Provide the [x, y] coordinate of the cell's center where the given text is located.  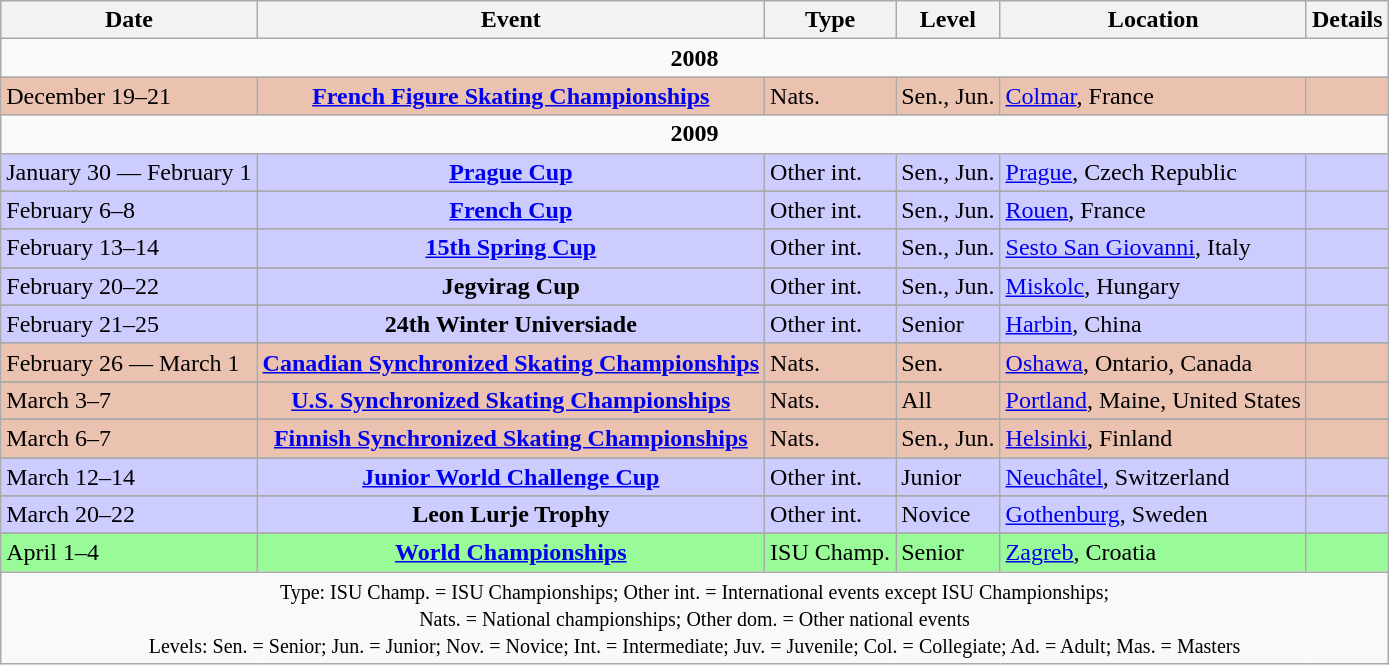
Oshawa, Ontario, Canada [1153, 362]
Sesto San Giovanni, Italy [1153, 248]
February 20–22 [129, 286]
French Cup [510, 210]
February 26 — March 1 [129, 362]
Junior World Challenge Cup [510, 477]
Prague, Czech Republic [1153, 172]
February 6–8 [129, 210]
U.S. Synchronized Skating Championships [510, 400]
February 13–14 [129, 248]
Date [129, 20]
ISU Champ. [830, 553]
Miskolc, Hungary [1153, 286]
March 6–7 [129, 438]
French Figure Skating Championships [510, 96]
March 3–7 [129, 400]
Jegvirag Cup [510, 286]
Details [1347, 20]
Event [510, 20]
December 19–21 [129, 96]
January 30 — February 1 [129, 172]
Junior [948, 477]
Sen. [948, 362]
2009 [694, 134]
Finnish Synchronized Skating Championships [510, 438]
Helsinki, Finland [1153, 438]
Portland, Maine, United States [1153, 400]
February 21–25 [129, 324]
Colmar, France [1153, 96]
Location [1153, 20]
Gothenburg, Sweden [1153, 515]
Level [948, 20]
World Championships [510, 553]
Harbin, China [1153, 324]
Type [830, 20]
24th Winter Universiade [510, 324]
March 12–14 [129, 477]
Zagreb, Croatia [1153, 553]
Canadian Synchronized Skating Championships [510, 362]
March 20–22 [129, 515]
Rouen, France [1153, 210]
15th Spring Cup [510, 248]
Neuchâtel, Switzerland [1153, 477]
2008 [694, 58]
All [948, 400]
Leon Lurje Trophy [510, 515]
Prague Cup [510, 172]
Novice [948, 515]
April 1–4 [129, 553]
